Provide the [x, y] coordinate of the cell's center where the given text is located.  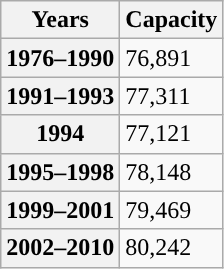
77,121 [172, 134]
79,469 [172, 210]
80,242 [172, 248]
1995–1998 [60, 172]
2002–2010 [60, 248]
Capacity [172, 20]
77,311 [172, 96]
1999–2001 [60, 210]
1994 [60, 134]
1991–1993 [60, 96]
78,148 [172, 172]
1976–1990 [60, 58]
Years [60, 20]
76,891 [172, 58]
